Output the (x, y) coordinate of the center of the cell containing the given text.  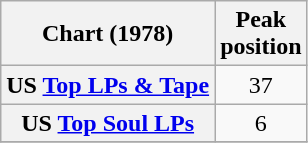
37 (261, 85)
US Top Soul LPs (108, 123)
Peakposition (261, 34)
US Top LPs & Tape (108, 85)
6 (261, 123)
Chart (1978) (108, 34)
